Detect which cell encompasses the target text, then output its [X, Y] center coordinate. 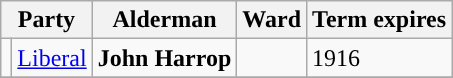
Term expires [380, 20]
Party [46, 20]
1916 [380, 58]
John Harrop [164, 58]
Ward [272, 20]
Alderman [164, 20]
Liberal [52, 58]
